Find where the given text appears and provide that cell's center as (x, y) coordinate. 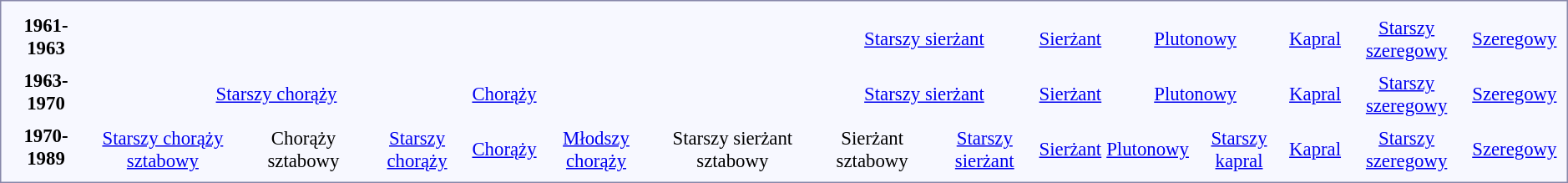
Sierżant sztabowy (873, 149)
Starszy chorąży sztabowy (163, 149)
Starszy sierżant sztabowy (733, 149)
1963-1970 (46, 92)
Chorąży sztabowy (304, 149)
1970-1989 (46, 147)
Starszy kapral (1239, 149)
1961-1963 (46, 37)
Młodszy chorąży (596, 149)
